Provide the [x, y] coordinate of the cell's center where the given text is located.  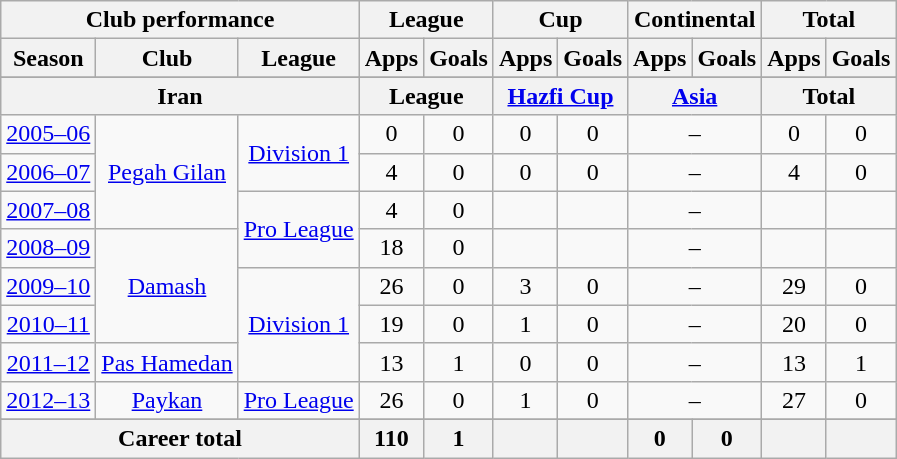
Damash [167, 286]
110 [391, 438]
Club [167, 58]
2005–06 [48, 134]
2010–11 [48, 324]
Hazfi Cup [560, 96]
Iran [180, 96]
Cup [560, 20]
Pas Hamedan [167, 362]
2011–12 [48, 362]
Pegah Gilan [167, 172]
2007–08 [48, 210]
Club performance [180, 20]
19 [391, 324]
Career total [180, 438]
2008–09 [48, 248]
18 [391, 248]
20 [794, 324]
Asia [695, 96]
2012–13 [48, 400]
29 [794, 286]
2006–07 [48, 172]
Season [48, 58]
3 [525, 286]
2009–10 [48, 286]
Continental [695, 20]
Paykan [167, 400]
27 [794, 400]
